Find where the given text appears and provide that cell's center as (X, Y) coordinate. 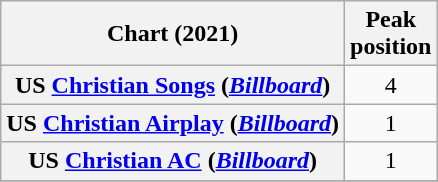
Chart (2021) (173, 34)
US Christian Songs (Billboard) (173, 85)
Peak position (391, 34)
US Christian AC (Billboard) (173, 161)
US Christian Airplay (Billboard) (173, 123)
4 (391, 85)
